Find where the given text appears and provide that cell's center as [x, y] coordinate. 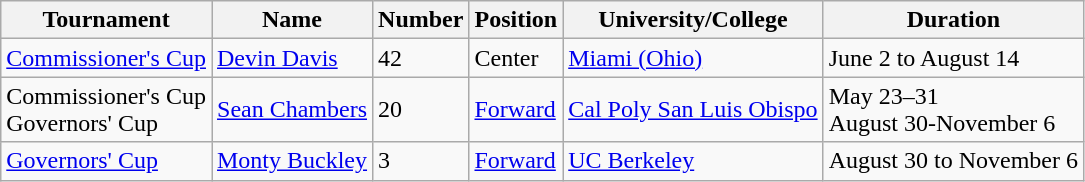
Position [516, 20]
20 [421, 110]
Governors' Cup [106, 161]
Center [516, 58]
Tournament [106, 20]
Number [421, 20]
Commissioner's Cup [106, 58]
42 [421, 58]
3 [421, 161]
Sean Chambers [292, 110]
Miami (Ohio) [693, 58]
August 30 to November 6 [953, 161]
University/College [693, 20]
Cal Poly San Luis Obispo [693, 110]
June 2 to August 14 [953, 58]
May 23–31 August 30-November 6 [953, 110]
UC Berkeley [693, 161]
Devin Davis [292, 58]
Name [292, 20]
Duration [953, 20]
Commissioner's Cup Governors' Cup [106, 110]
Monty Buckley [292, 161]
